Output the (X, Y) coordinate of the center of the cell containing the given text.  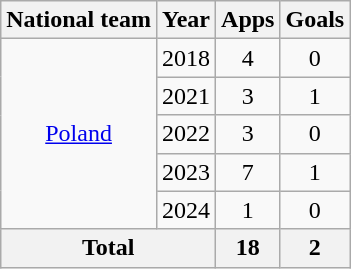
Apps (248, 20)
Year (186, 20)
2018 (186, 58)
Total (108, 248)
7 (248, 172)
2 (315, 248)
2024 (186, 210)
2022 (186, 134)
National team (79, 20)
18 (248, 248)
4 (248, 58)
Poland (79, 134)
2023 (186, 172)
2021 (186, 96)
Goals (315, 20)
